Pinpoint the cell where the given text exists, returning its (X, Y) midpoint coordinate. 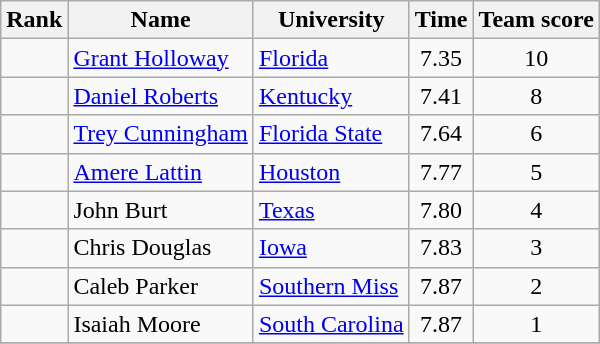
7.80 (441, 210)
10 (536, 58)
Texas (331, 210)
John Burt (161, 210)
5 (536, 172)
8 (536, 96)
7.77 (441, 172)
Houston (331, 172)
South Carolina (331, 324)
7.64 (441, 134)
7.41 (441, 96)
Caleb Parker (161, 286)
Rank (34, 20)
Florida State (331, 134)
Southern Miss (331, 286)
1 (536, 324)
Trey Cunningham (161, 134)
Amere Lattin (161, 172)
Iowa (331, 248)
Name (161, 20)
3 (536, 248)
7.35 (441, 58)
Kentucky (331, 96)
7.83 (441, 248)
Grant Holloway (161, 58)
Chris Douglas (161, 248)
Time (441, 20)
University (331, 20)
Florida (331, 58)
2 (536, 286)
Isaiah Moore (161, 324)
Daniel Roberts (161, 96)
Team score (536, 20)
6 (536, 134)
4 (536, 210)
